For the text-containing cell, return its midpoint in (X, Y) coordinate format. 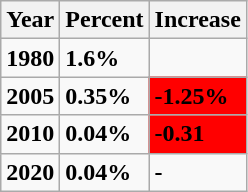
2005 (30, 96)
Year (30, 20)
Increase (198, 20)
-1.25% (198, 96)
2020 (30, 172)
0.35% (104, 96)
- (198, 172)
-0.31 (198, 134)
1980 (30, 58)
2010 (30, 134)
Percent (104, 20)
1.6% (104, 58)
